Return [X, Y] of the center of cell containing provided text 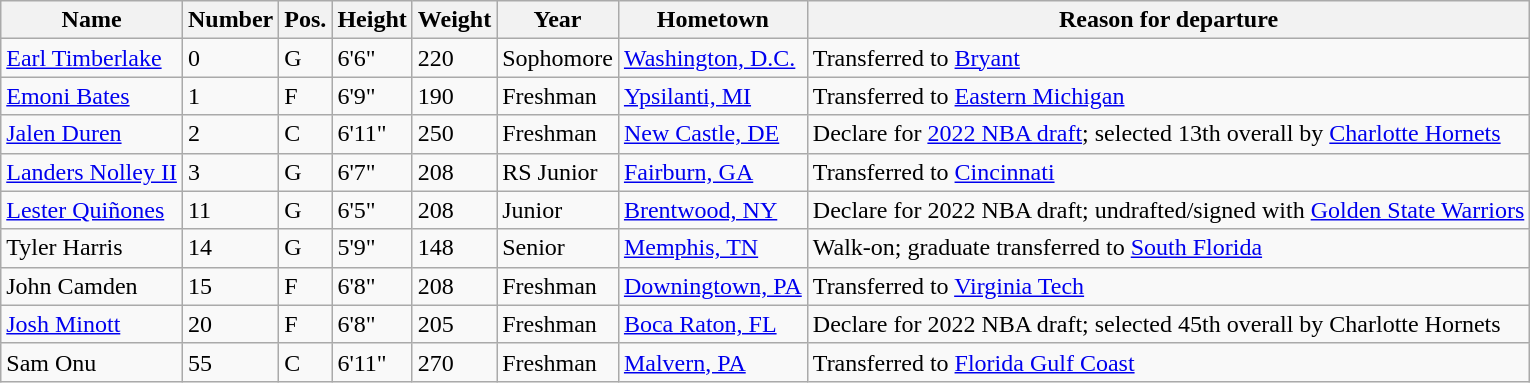
John Camden [92, 286]
Memphis, TN [712, 248]
Declare for 2022 NBA draft; selected 13th overall by Charlotte Hornets [1168, 134]
Hometown [712, 20]
Washington, D.C. [712, 58]
Landers Nolley II [92, 172]
Pos. [306, 20]
Declare for 2022 NBA draft; selected 45th overall by Charlotte Hornets [1168, 324]
Earl Timberlake [92, 58]
6'5" [372, 210]
6'9" [372, 96]
Transferred to Cincinnati [1168, 172]
Sam Onu [92, 362]
190 [454, 96]
Boca Raton, FL [712, 324]
Name [92, 20]
250 [454, 134]
Ypsilanti, MI [712, 96]
Sophomore [558, 58]
Lester Quiñones [92, 210]
Height [372, 20]
Transferred to Virginia Tech [1168, 286]
205 [454, 324]
Weight [454, 20]
Declare for 2022 NBA draft; undrafted/signed with Golden State Warriors [1168, 210]
Number [230, 20]
15 [230, 286]
5'9" [372, 248]
Brentwood, NY [712, 210]
Fairburn, GA [712, 172]
11 [230, 210]
New Castle, DE [712, 134]
3 [230, 172]
Walk-on; graduate transferred to South Florida [1168, 248]
55 [230, 362]
148 [454, 248]
6'7" [372, 172]
Jalen Duren [92, 134]
Emoni Bates [92, 96]
RS Junior [558, 172]
Transferred to Eastern Michigan [1168, 96]
Transferred to Bryant [1168, 58]
2 [230, 134]
20 [230, 324]
Transferred to Florida Gulf Coast [1168, 362]
Senior [558, 248]
Junior [558, 210]
Tyler Harris [92, 248]
Malvern, PA [712, 362]
Reason for departure [1168, 20]
6'6" [372, 58]
Josh Minott [92, 324]
220 [454, 58]
Downingtown, PA [712, 286]
14 [230, 248]
1 [230, 96]
0 [230, 58]
Year [558, 20]
270 [454, 362]
